Locate the cell with the specified text and output its [X, Y] center coordinate. 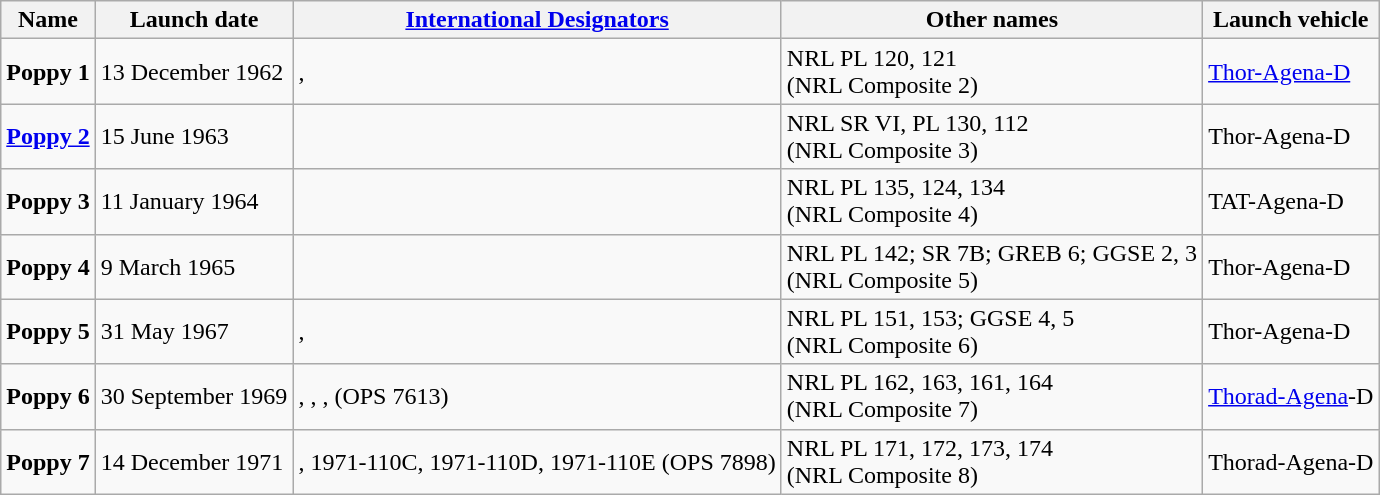
Launch vehicle [1291, 20]
Poppy 4 [48, 266]
Poppy 5 [48, 332]
TAT-Agena-D [1291, 202]
NRL PL 120, 121(NRL Composite 2) [992, 72]
Poppy 7 [48, 462]
15 June 1963 [194, 136]
NRL PL 142; SR 7B; GREB 6; GGSE 2, 3(NRL Composite 5) [992, 266]
Poppy 3 [48, 202]
, , , (OPS 7613) [537, 396]
31 May 1967 [194, 332]
, 1971-110C, 1971-110D, 1971-110E (OPS 7898) [537, 462]
Poppy 6 [48, 396]
Poppy 1 [48, 72]
30 September 1969 [194, 396]
9 March 1965 [194, 266]
Launch date [194, 20]
Other names [992, 20]
NRL SR VI, PL 130, 112(NRL Composite 3) [992, 136]
11 January 1964 [194, 202]
13 December 1962 [194, 72]
14 December 1971 [194, 462]
NRL PL 135, 124, 134(NRL Composite 4) [992, 202]
NRL PL 162, 163, 161, 164(NRL Composite 7) [992, 396]
Name [48, 20]
NRL PL 151, 153; GGSE 4, 5(NRL Composite 6) [992, 332]
NRL PL 171, 172, 173, 174(NRL Composite 8) [992, 462]
International Designators [537, 20]
Poppy 2 [48, 136]
